Extract the [X, Y] coordinate from the center of the cell holding the provided text.  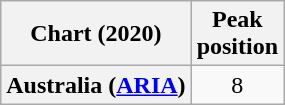
Peak position [237, 34]
Australia (ARIA) [96, 85]
Chart (2020) [96, 34]
8 [237, 85]
